Output the (x, y) coordinate of the center of the cell containing the given text.  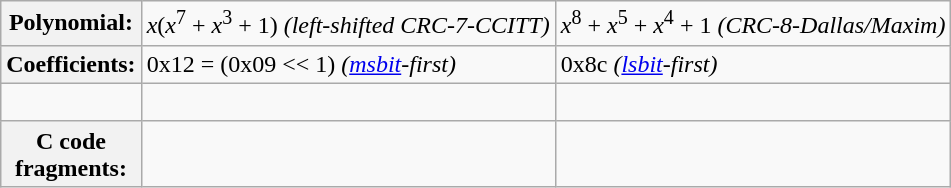
Coefficients: (71, 64)
x(x7 + x3 + 1) (left-shifted CRC-7-CCITT) (348, 24)
C codefragments: (71, 154)
0x12 = (0x09 << 1) (msbit-first) (348, 64)
Polynomial: (71, 24)
0x8c (lsbit-first) (753, 64)
x8 + x5 + x4 + 1 (CRC-8-Dallas/Maxim) (753, 24)
